Detect which cell encompasses the target text, then output its (x, y) center coordinate. 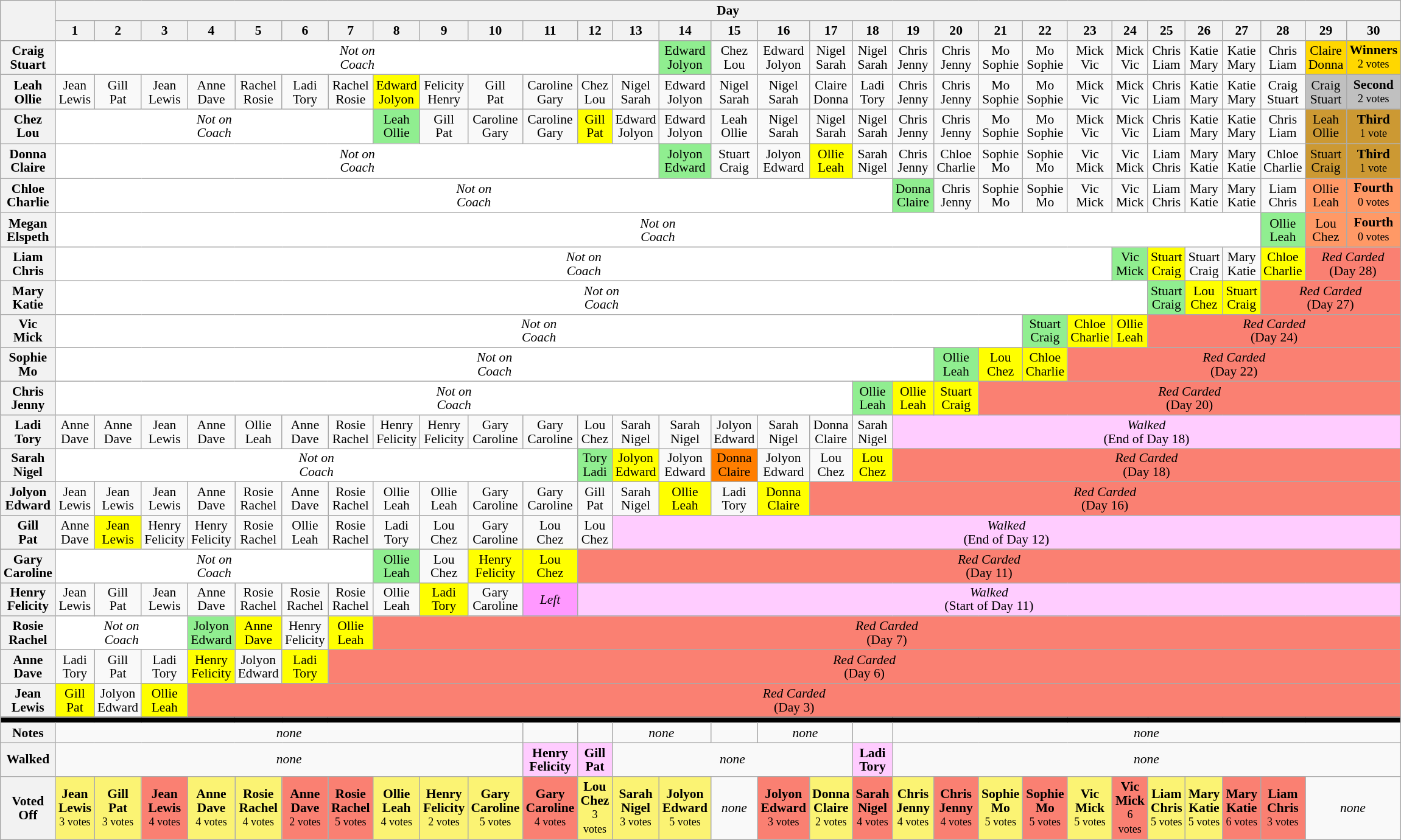
14 (686, 30)
Red Carded(Day 24) (1274, 331)
ToryLadi (595, 465)
JolyonEdward3 votes (783, 808)
Notes (28, 733)
Day (728, 11)
Red Carded(Day 3) (794, 700)
29 (1326, 30)
MaryKatie5 votes (1204, 808)
1 (75, 30)
Voted Off (28, 808)
Red Carded(Day 20) (1190, 398)
GillPat3 votes (118, 808)
GaryCaroline5 votes (495, 808)
25 (1167, 30)
Walked (28, 760)
10 (495, 30)
HenryFelicity2 votes (444, 808)
Red Carded(Day 6) (865, 667)
VicMick6 votes (1130, 808)
JolyonEdward5 votes (686, 808)
SarahNigel3 votes (636, 808)
9 (444, 30)
OllieLeah4 votes (397, 808)
23 (1090, 30)
30 (1374, 30)
22 (1045, 30)
26 (1204, 30)
RosieRachel5 votes (351, 808)
Second 2 votes (1374, 93)
3 (164, 30)
JeanLewis4 votes (164, 808)
16 (783, 30)
24 (1130, 30)
AnneDave2 votes (305, 808)
RosieRachel4 votes (258, 808)
Red Carded(Day 18) (1147, 465)
Red Carded(Day 16) (1104, 499)
VicMick5 votes (1090, 808)
4 (211, 30)
LiamChris5 votes (1167, 808)
6 (305, 30)
7 (351, 30)
LouChez3 votes (595, 808)
19 (913, 30)
JeanLewis3 votes (75, 808)
Red Carded(Day 11) (989, 566)
LiamChris3 votes (1283, 808)
AnneDave4 votes (211, 808)
Walked(Start of Day 11) (989, 599)
28 (1283, 30)
27 (1241, 30)
Red Carded(Day 27) (1330, 297)
17 (830, 30)
Winners2 votes (1374, 57)
15 (734, 30)
8 (397, 30)
5 (258, 30)
13 (636, 30)
11 (550, 30)
20 (956, 30)
Left (550, 599)
2 (118, 30)
MaryKatie6 votes (1241, 808)
Red Carded(Day 28) (1353, 264)
GaryCaroline4 votes (550, 808)
Red Carded(Day 7) (887, 633)
Walked(End of Day 18) (1147, 432)
21 (1001, 30)
FelicityHenry (444, 93)
Walked(End of Day 12) (1006, 532)
Red Carded(Day 22) (1234, 365)
18 (872, 30)
MeganElspeth (28, 230)
12 (595, 30)
SarahNigel4 votes (872, 808)
DonnaClaire2 votes (830, 808)
